Return the (X, Y) coordinate for the center point of the cell that contains the specified text.  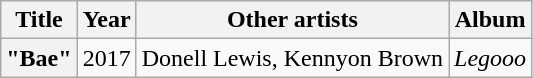
Year (106, 20)
Other artists (292, 20)
2017 (106, 58)
Donell Lewis, Kennyon Brown (292, 58)
"Bae" (39, 58)
Legooo (490, 58)
Album (490, 20)
Title (39, 20)
